From the cell containing the given text, extract its center point as (X, Y) coordinate. 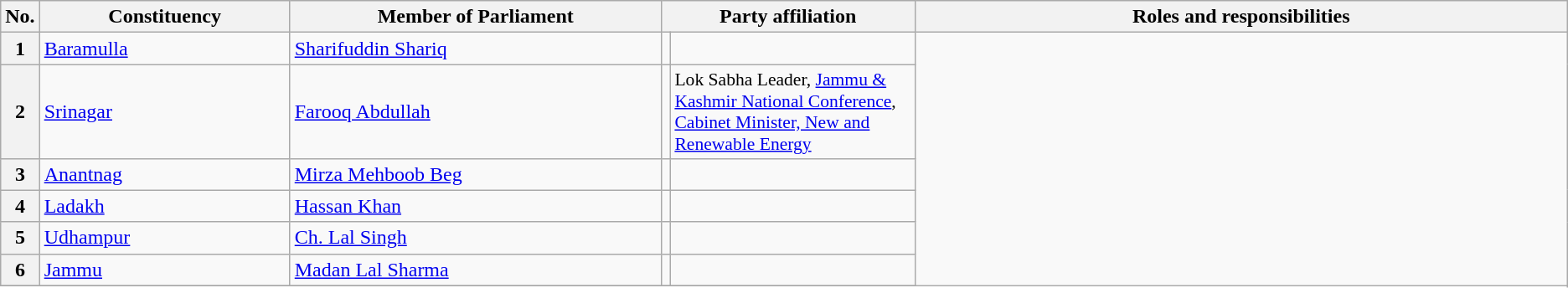
Srinagar (164, 111)
Constituency (164, 17)
Madan Lal Sharma (476, 270)
1 (20, 49)
Sharifuddin Shariq (476, 49)
Ladakh (164, 206)
Baramulla (164, 49)
Ch. Lal Singh (476, 238)
4 (20, 206)
Jammu (164, 270)
5 (20, 238)
2 (20, 111)
Lok Sabha Leader, Jammu & Kashmir National Conference,Cabinet Minister, New and Renewable Energy (792, 111)
Farooq Abdullah (476, 111)
Roles and responsibilities (1241, 17)
Party affiliation (787, 17)
Anantnag (164, 174)
Mirza Mehboob Beg (476, 174)
No. (20, 17)
Hassan Khan (476, 206)
6 (20, 270)
Udhampur (164, 238)
3 (20, 174)
Member of Parliament (476, 17)
